Return (X, Y) of the center of cell containing provided text 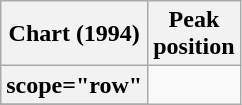
scope="row" (74, 85)
Chart (1994) (74, 34)
Peakposition (194, 34)
